Scan for the cell matching the given text and deliver its (x, y) coordinate at center. 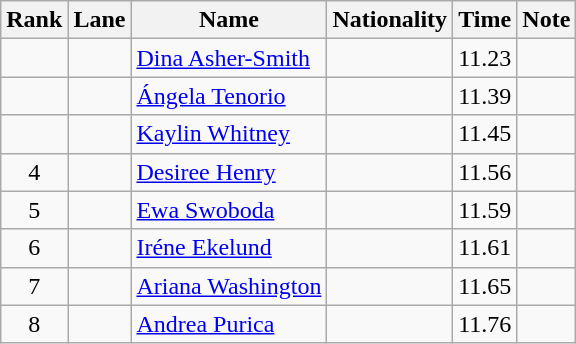
11.59 (485, 210)
Ewa Swoboda (229, 210)
11.39 (485, 96)
11.23 (485, 58)
Andrea Purica (229, 324)
5 (34, 210)
Name (229, 20)
Ángela Tenorio (229, 96)
4 (34, 172)
Dina Asher-Smith (229, 58)
11.61 (485, 248)
6 (34, 248)
Desiree Henry (229, 172)
Time (485, 20)
Ariana Washington (229, 286)
11.76 (485, 324)
Nationality (390, 20)
Rank (34, 20)
11.45 (485, 134)
Iréne Ekelund (229, 248)
Note (546, 20)
11.65 (485, 286)
11.56 (485, 172)
8 (34, 324)
Kaylin Whitney (229, 134)
7 (34, 286)
Lane (100, 20)
